Scan for the cell matching the given text and deliver its (X, Y) coordinate at center. 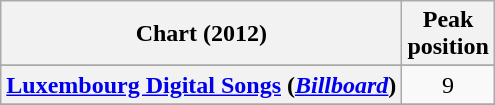
Peakposition (448, 34)
Luxembourg Digital Songs (Billboard) (202, 85)
Chart (2012) (202, 34)
9 (448, 85)
